For the text-containing cell, return its midpoint in (X, Y) coordinate format. 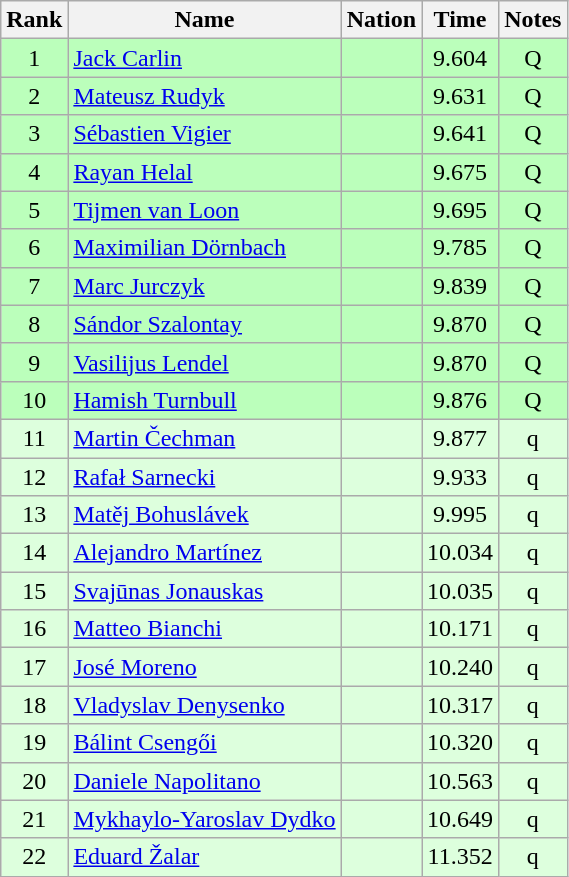
9.785 (460, 248)
8 (34, 324)
22 (34, 857)
Eduard Žalar (204, 857)
9.839 (460, 286)
2 (34, 96)
Time (460, 20)
Matteo Bianchi (204, 629)
Svajūnas Jonauskas (204, 591)
18 (34, 705)
12 (34, 477)
10 (34, 400)
16 (34, 629)
Nation (381, 20)
Notes (533, 20)
20 (34, 781)
9.695 (460, 210)
10.317 (460, 705)
Bálint Csengői (204, 743)
9.604 (460, 58)
Martin Čechman (204, 438)
10.240 (460, 667)
5 (34, 210)
Sándor Szalontay (204, 324)
9.877 (460, 438)
10.563 (460, 781)
10.320 (460, 743)
9 (34, 362)
Mateusz Rudyk (204, 96)
10.034 (460, 553)
Vladyslav Denysenko (204, 705)
9.641 (460, 134)
9.631 (460, 96)
Marc Jurczyk (204, 286)
Daniele Napolitano (204, 781)
11 (34, 438)
Matěj Bohuslávek (204, 515)
4 (34, 172)
Mykhaylo-Yaroslav Dydko (204, 819)
Vasilijus Lendel (204, 362)
Rank (34, 20)
10.171 (460, 629)
Name (204, 20)
17 (34, 667)
Tijmen van Loon (204, 210)
3 (34, 134)
10.035 (460, 591)
Alejandro Martínez (204, 553)
7 (34, 286)
9.995 (460, 515)
1 (34, 58)
Jack Carlin (204, 58)
15 (34, 591)
Rayan Helal (204, 172)
13 (34, 515)
Maximilian Dörnbach (204, 248)
14 (34, 553)
José Moreno (204, 667)
21 (34, 819)
Hamish Turnbull (204, 400)
11.352 (460, 857)
9.933 (460, 477)
6 (34, 248)
9.675 (460, 172)
10.649 (460, 819)
Rafał Sarnecki (204, 477)
19 (34, 743)
Sébastien Vigier (204, 134)
9.876 (460, 400)
